Return [X, Y] of the center of cell containing provided text 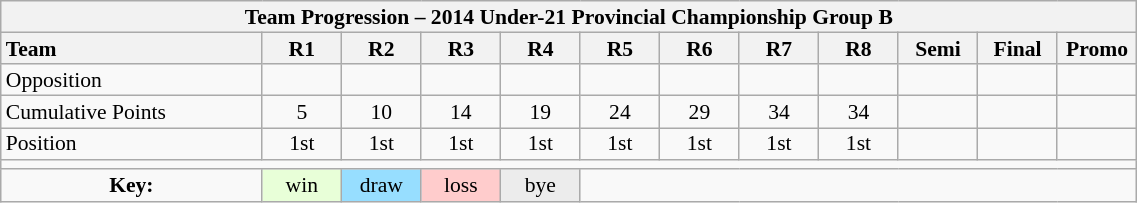
5 [302, 112]
R8 [859, 49]
Team Progression – 2014 Under-21 Provincial Championship Group B [569, 17]
loss [461, 186]
R1 [302, 49]
Semi [938, 49]
Cumulative Points [132, 112]
win [302, 186]
R3 [461, 49]
24 [620, 112]
bye [541, 186]
10 [382, 112]
R2 [382, 49]
R7 [779, 49]
Key: [132, 186]
Opposition [132, 81]
29 [700, 112]
R4 [541, 49]
R6 [700, 49]
19 [541, 112]
draw [382, 186]
Final [1018, 49]
Position [132, 144]
Team [132, 49]
R5 [620, 49]
14 [461, 112]
Promo [1097, 49]
